Capture the cell that displays the provided text and extract its [X, Y] central coordinate. 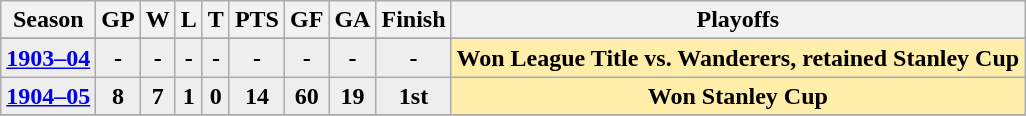
1 [188, 96]
1st [414, 96]
Finish [414, 20]
L [188, 20]
8 [118, 96]
PTS [256, 20]
60 [306, 96]
T [216, 20]
Won Stanley Cup [738, 96]
0 [216, 96]
GP [118, 20]
GA [352, 20]
1903–04 [48, 58]
Playoffs [738, 20]
14 [256, 96]
19 [352, 96]
1904–05 [48, 96]
7 [158, 96]
GF [306, 20]
Won League Title vs. Wanderers, retained Stanley Cup [738, 58]
Season [48, 20]
W [158, 20]
